Identify which cell holds the provided text, then report its (x, y) central coordinate. 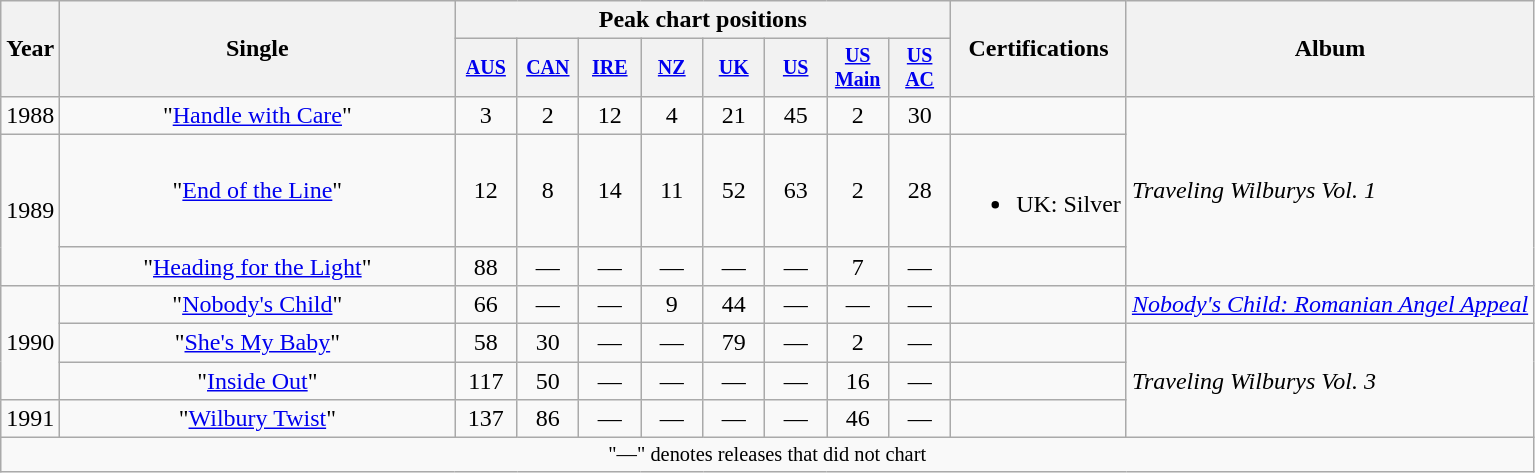
Traveling Wilburys Vol. 1 (1330, 190)
16 (858, 381)
88 (486, 266)
Album (1330, 49)
7 (858, 266)
1989 (30, 210)
63 (796, 190)
Single (258, 49)
1991 (30, 419)
86 (548, 419)
66 (486, 304)
"She's My Baby" (258, 343)
NZ (672, 68)
46 (858, 419)
"—" denotes releases that did not chart (768, 455)
"End of the Line" (258, 190)
Peak chart positions (703, 20)
137 (486, 419)
11 (672, 190)
79 (734, 343)
IRE (610, 68)
US (796, 68)
US AC (920, 68)
3 (486, 115)
50 (548, 381)
Nobody's Child: Romanian Angel Appeal (1330, 304)
Year (30, 49)
"Inside Out" (258, 381)
44 (734, 304)
Certifications (1039, 49)
"Wilbury Twist" (258, 419)
"Nobody's Child" (258, 304)
9 (672, 304)
14 (610, 190)
UK: Silver (1039, 190)
28 (920, 190)
58 (486, 343)
21 (734, 115)
CAN (548, 68)
52 (734, 190)
"Handle with Care" (258, 115)
4 (672, 115)
AUS (486, 68)
US Main (858, 68)
1990 (30, 342)
117 (486, 381)
Traveling Wilburys Vol. 3 (1330, 381)
45 (796, 115)
8 (548, 190)
1988 (30, 115)
UK (734, 68)
"Heading for the Light" (258, 266)
